Scan for the cell matching the given text and deliver its (x, y) coordinate at center. 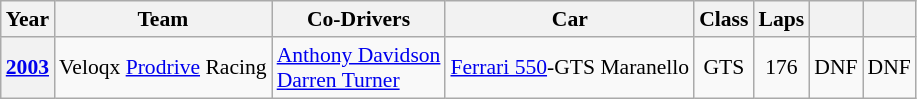
Car (570, 19)
Class (724, 19)
GTS (724, 68)
Team (163, 19)
Anthony Davidson Darren Turner (359, 68)
Co-Drivers (359, 19)
176 (781, 68)
Ferrari 550-GTS Maranello (570, 68)
Laps (781, 19)
Year (28, 19)
Veloqx Prodrive Racing (163, 68)
2003 (28, 68)
